Search for the cell housing the specified text and yield its [X, Y] center coordinate. 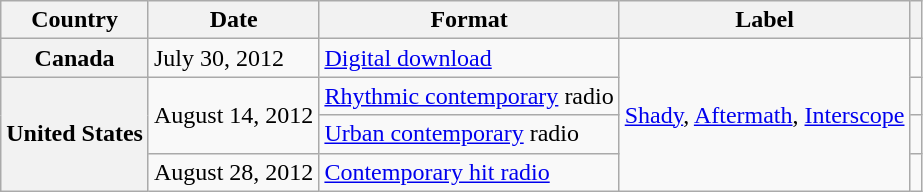
United States [75, 134]
July 30, 2012 [233, 58]
August 28, 2012 [233, 172]
August 14, 2012 [233, 115]
Country [75, 20]
Canada [75, 58]
Shady, Aftermath, Interscope [764, 115]
Urban contemporary radio [469, 134]
Rhythmic contemporary radio [469, 96]
Date [233, 20]
Label [764, 20]
Format [469, 20]
Contemporary hit radio [469, 172]
Digital download [469, 58]
